From the cell containing the given text, extract its center point as (X, Y) coordinate. 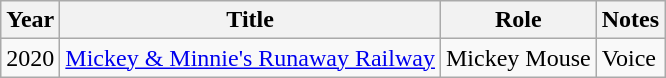
Title (250, 20)
Mickey Mouse (518, 58)
Voice (630, 58)
Role (518, 20)
2020 (30, 58)
Notes (630, 20)
Year (30, 20)
Mickey & Minnie's Runaway Railway (250, 58)
